For the text-containing cell, return its midpoint in [X, Y] coordinate format. 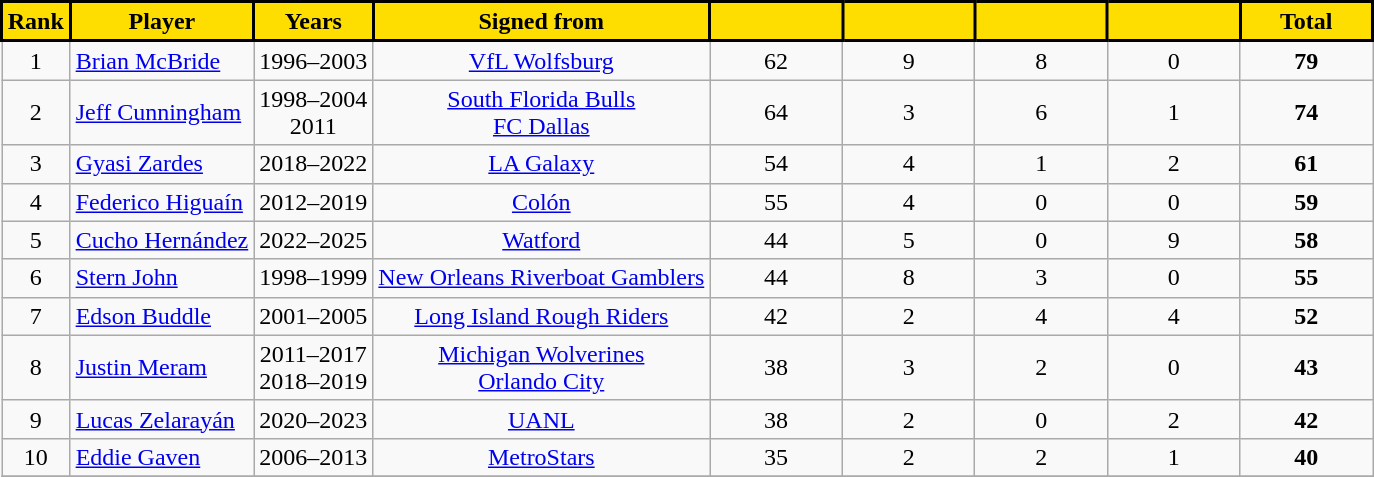
2011–20172018–2019 [314, 368]
Signed from [542, 22]
54 [776, 164]
VfL Wolfsburg [542, 60]
UANL [542, 419]
1998–1999 [314, 278]
1998–20042011 [314, 112]
MetroStars [542, 457]
Stern John [162, 278]
Total [1306, 22]
40 [1306, 457]
Eddie Gaven [162, 457]
58 [1306, 240]
62 [776, 60]
35 [776, 457]
Edson Buddle [162, 316]
Watford [542, 240]
10 [36, 457]
2020–2023 [314, 419]
Long Island Rough Riders [542, 316]
Colón [542, 202]
59 [1306, 202]
Federico Higuaín [162, 202]
South Florida BullsFC Dallas [542, 112]
Cucho Hernández [162, 240]
Rank [36, 22]
2001–2005 [314, 316]
Years [314, 22]
Gyasi Zardes [162, 164]
52 [1306, 316]
1996–2003 [314, 60]
New Orleans Riverboat Gamblers [542, 278]
2006–2013 [314, 457]
LA Galaxy [542, 164]
2018–2022 [314, 164]
2022–2025 [314, 240]
74 [1306, 112]
Michigan WolverinesOrlando City [542, 368]
43 [1306, 368]
2012–2019 [314, 202]
Jeff Cunningham [162, 112]
79 [1306, 60]
Brian McBride [162, 60]
64 [776, 112]
7 [36, 316]
Lucas Zelarayán [162, 419]
61 [1306, 164]
Justin Meram [162, 368]
Player [162, 22]
